Determine the (X, Y) coordinate at the center of the cell enclosing the given text.  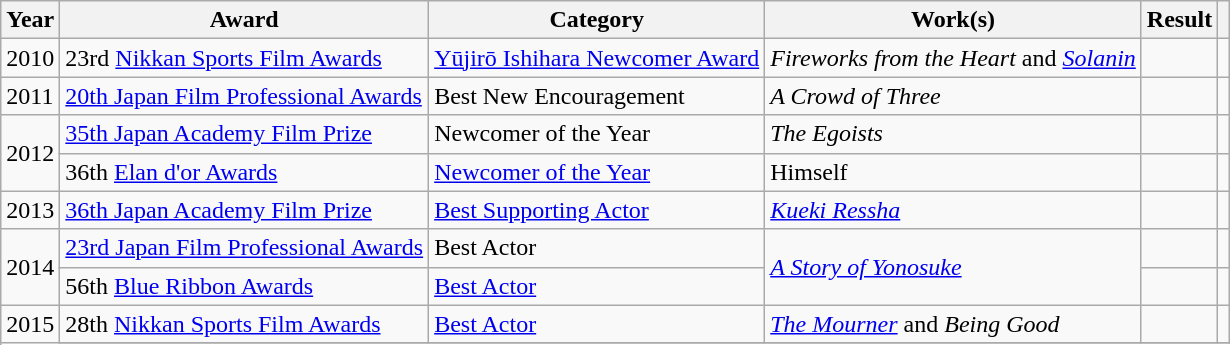
2012 (30, 153)
A Crowd of Three (954, 96)
Kueki Ressha (954, 210)
56th Blue Ribbon Awards (244, 286)
36th Japan Academy Film Prize (244, 210)
Work(s) (954, 20)
23rd Nikkan Sports Film Awards (244, 58)
35th Japan Academy Film Prize (244, 134)
The Mourner and Being Good (954, 324)
Category (597, 20)
36th Elan d'or Awards (244, 172)
Himself (954, 172)
2010 (30, 58)
Best Supporting Actor (597, 210)
Yūjirō Ishihara Newcomer Award (597, 58)
Result (1179, 20)
Best New Encouragement (597, 96)
Fireworks from the Heart and Solanin (954, 58)
20th Japan Film Professional Awards (244, 96)
2014 (30, 267)
Award (244, 20)
A Story of Yonosuke (954, 267)
Year (30, 20)
23rd Japan Film Professional Awards (244, 248)
2011 (30, 96)
The Egoists (954, 134)
2015 (30, 324)
28th Nikkan Sports Film Awards (244, 324)
2013 (30, 210)
